Output the [x, y] coordinate of the center of the cell containing the given text.  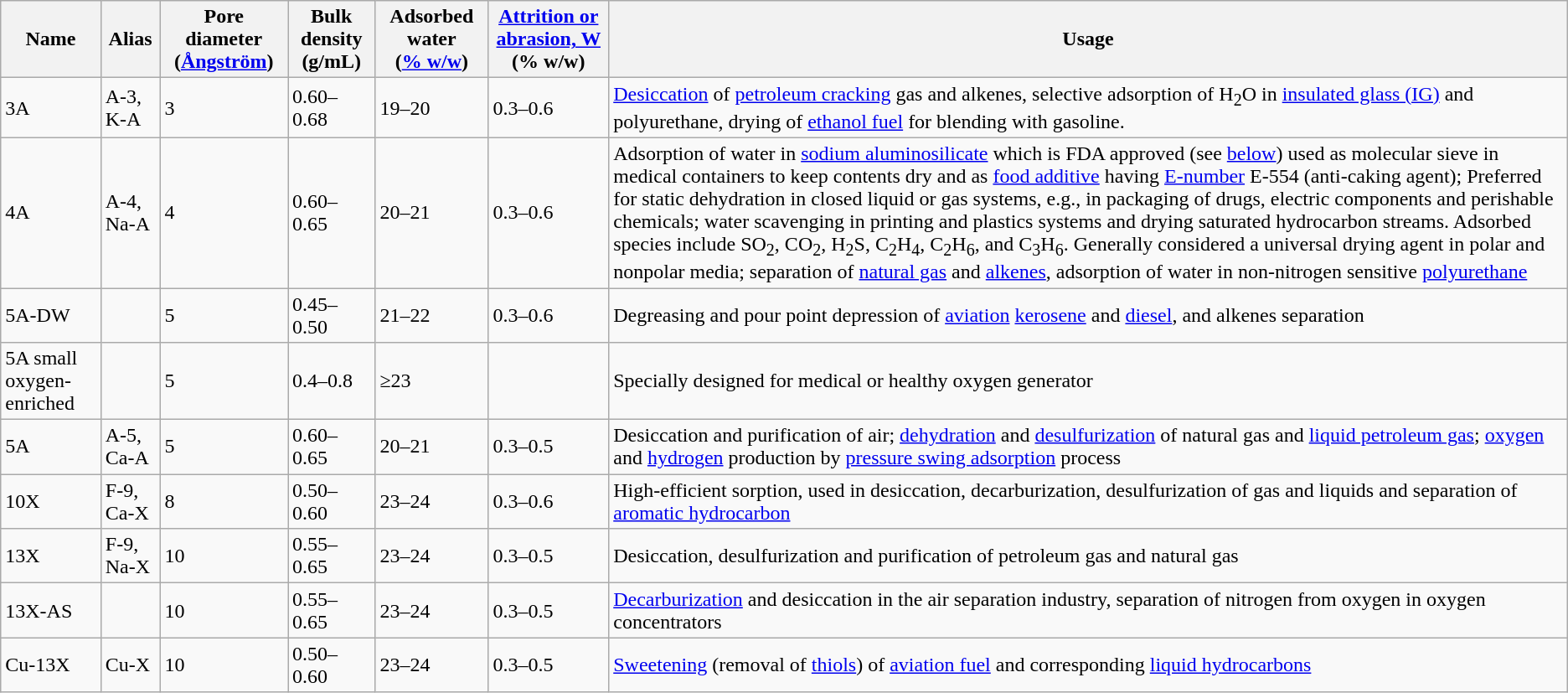
4A [51, 213]
Usage [1089, 39]
Cu-13X [51, 665]
F-9, Na-X [131, 556]
3A [51, 107]
3 [224, 107]
Adsorbed water (% w/w) [432, 39]
Degreasing and pour point depression of aviation kerosene and diesel, and alkenes separation [1089, 315]
0.45–0.50 [332, 315]
Name [51, 39]
5A-DW [51, 315]
8 [224, 501]
4 [224, 213]
Cu-X [131, 665]
Bulk density (g/mL) [332, 39]
Specially designed for medical or healthy oxygen generator [1089, 381]
0.4–0.8 [332, 381]
A-4, Na-A [131, 213]
Alias [131, 39]
0.60–0.68 [332, 107]
Pore diameter (Ångström) [224, 39]
5A [51, 447]
Decarburization and desiccation in the air separation industry, separation of nitrogen from oxygen in oxygen concentrators [1089, 610]
Sweetening (removal of thiols) of aviation fuel and corresponding liquid hydrocarbons [1089, 665]
13X [51, 556]
21–22 [432, 315]
A-3, K-A [131, 107]
13X-AS [51, 610]
A-5, Ca-A [131, 447]
10X [51, 501]
≥23 [432, 381]
19–20 [432, 107]
Desiccation, desulfurization and purification of petroleum gas and natural gas [1089, 556]
High-efficient sorption, used in desiccation, decarburization, desulfurization of gas and liquids and separation of aromatic hydrocarbon [1089, 501]
Attrition or abrasion, W (% w/w) [549, 39]
5A small oxygen-enriched [51, 381]
F-9, Ca-X [131, 501]
